Search for the cell housing the specified text and yield its (X, Y) center coordinate. 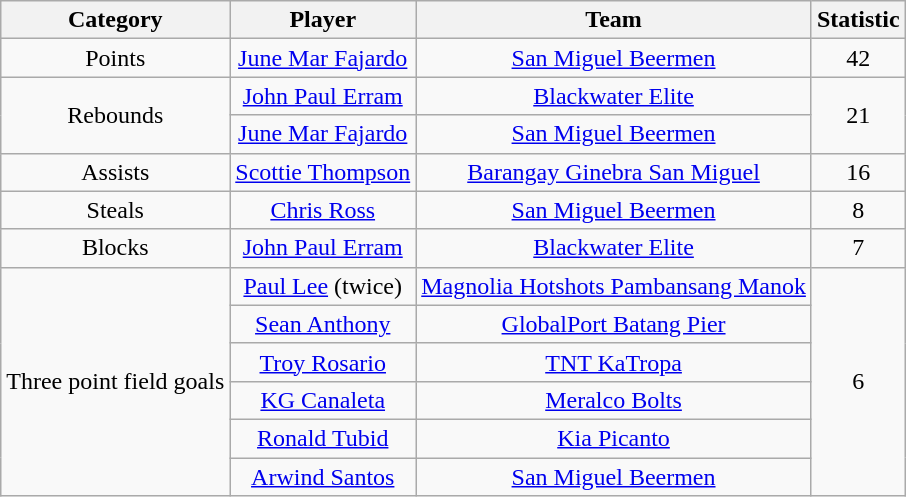
Kia Picanto (614, 438)
6 (858, 381)
Category (116, 20)
Chris Ross (323, 210)
Blocks (116, 248)
Troy Rosario (323, 362)
Three point field goals (116, 381)
Points (116, 58)
GlobalPort Batang Pier (614, 324)
Player (323, 20)
16 (858, 172)
Ronald Tubid (323, 438)
KG Canaleta (323, 400)
Steals (116, 210)
Assists (116, 172)
Rebounds (116, 115)
TNT KaTropa (614, 362)
7 (858, 248)
Barangay Ginebra San Miguel (614, 172)
Meralco Bolts (614, 400)
21 (858, 115)
Scottie Thompson (323, 172)
Paul Lee (twice) (323, 286)
Team (614, 20)
8 (858, 210)
Sean Anthony (323, 324)
Arwind Santos (323, 477)
Magnolia Hotshots Pambansang Manok (614, 286)
Statistic (858, 20)
42 (858, 58)
